Search for the cell housing the specified text and yield its [X, Y] center coordinate. 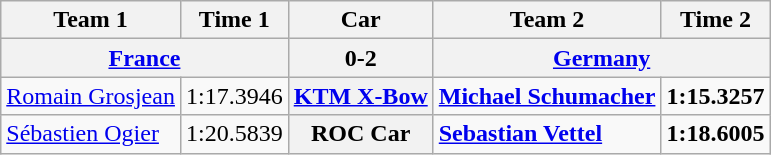
Sebastian Vettel [547, 134]
Team 1 [91, 20]
1:15.3257 [716, 96]
0-2 [360, 58]
Car [360, 20]
France [144, 58]
Romain Grosjean [91, 96]
Team 2 [547, 20]
Time 2 [716, 20]
ROC Car [360, 134]
1:18.6005 [716, 134]
Germany [602, 58]
KTM X-Bow [360, 96]
1:17.3946 [234, 96]
Michael Schumacher [547, 96]
1:20.5839 [234, 134]
Sébastien Ogier [91, 134]
Time 1 [234, 20]
